From the cell containing the given text, extract its center point as [x, y] coordinate. 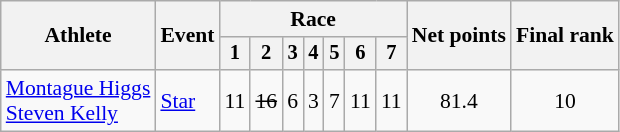
4 [314, 54]
10 [565, 100]
5 [334, 54]
2 [266, 54]
1 [234, 54]
Athlete [78, 36]
Final rank [565, 36]
81.4 [459, 100]
Net points [459, 36]
Star [187, 100]
Montague HiggsSteven Kelly [78, 100]
Event [187, 36]
Race [312, 19]
16 [266, 100]
